Find where the given text appears and provide that cell's center as (x, y) coordinate. 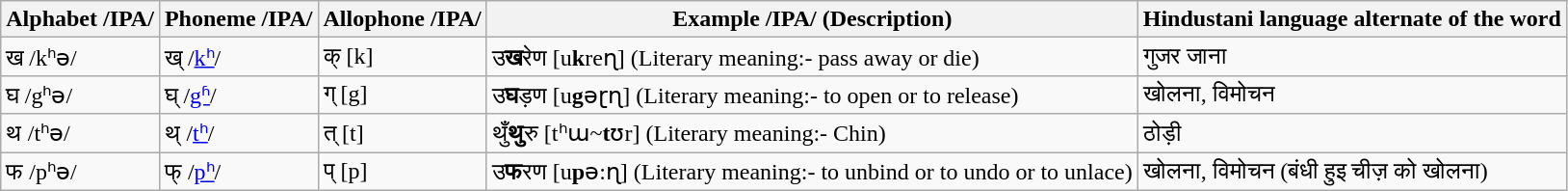
थ् /tʰ/ (239, 133)
Phoneme /IPA/ (239, 19)
थुँथुरु [tʰɯ~tʊr] (Literary meaning:- Chin) (812, 133)
ठोड़ी (1352, 133)
Hindustani language alternate of the word (1352, 19)
खोलना, विमोचन (बंधी हुइ चीज़ को खोलना) (1352, 172)
थ /tʰə/ (81, 133)
घ /gʰə/ (81, 95)
क् [k] (403, 57)
फ /pʰə/ (81, 172)
उघड़ण [ugəɽɳ] (Literary meaning:- to open or to release) (812, 95)
प् [p] (403, 172)
फ् /pʰ/ (239, 172)
Example /IPA/ (Description) (812, 19)
खोलना, विमोचन (1352, 95)
Alphabet /IPA/ (81, 19)
ख /kʰə/ (81, 57)
घ् /gʱ/ (239, 95)
Allophone /IPA/ (403, 19)
ख् /kʰ/ (239, 57)
उखरेण [ukreɳ] (Literary meaning:- pass away or die) (812, 57)
त् [t] (403, 133)
ग् [g] (403, 95)
गुजर जाना (1352, 57)
उफरण [upə:ɳ] (Literary meaning:- to unbind or to undo or to unlace) (812, 172)
